Capture the cell that displays the provided text and extract its (x, y) central coordinate. 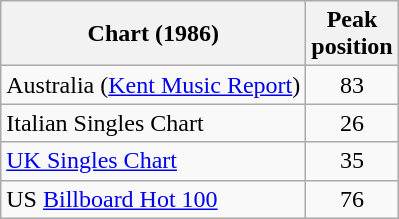
76 (352, 199)
US Billboard Hot 100 (154, 199)
Italian Singles Chart (154, 123)
83 (352, 85)
Chart (1986) (154, 34)
Peakposition (352, 34)
Australia (Kent Music Report) (154, 85)
26 (352, 123)
UK Singles Chart (154, 161)
35 (352, 161)
